Find where the given text appears and provide that cell's center as [x, y] coordinate. 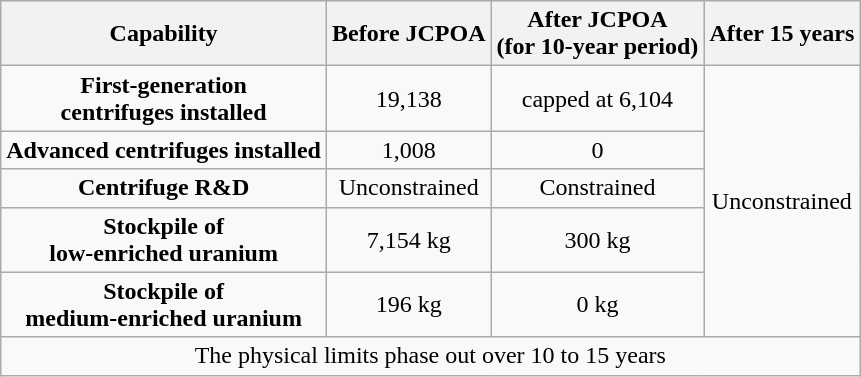
Capability [164, 34]
First-generationcentrifuges installed [164, 98]
capped at 6,104 [598, 98]
The physical limits phase out over 10 to 15 years [430, 356]
0 kg [598, 304]
Constrained [598, 188]
After JCPOA(for 10-year period) [598, 34]
19,138 [408, 98]
Stockpile oflow-enriched uranium [164, 240]
Advanced centrifuges installed [164, 150]
0 [598, 150]
7,154 kg [408, 240]
Centrifuge R&D [164, 188]
1,008 [408, 150]
300 kg [598, 240]
Before JCPOA [408, 34]
After 15 years [782, 34]
Stockpile ofmedium-enriched uranium [164, 304]
196 kg [408, 304]
